From the cell containing the given text, extract its center point as [X, Y] coordinate. 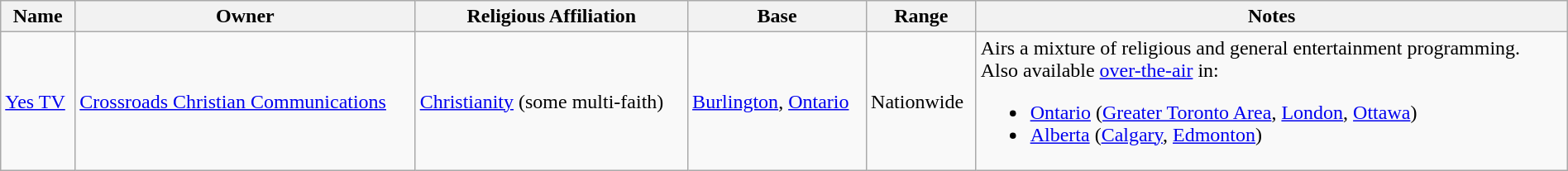
Burlington, Ontario [777, 101]
Crossroads Christian Communications [245, 101]
Base [777, 17]
Notes [1272, 17]
Owner [245, 17]
Religious Affiliation [551, 17]
Range [921, 17]
Yes TV [38, 101]
Name [38, 17]
Christianity (some multi-faith) [551, 101]
Nationwide [921, 101]
